Scan for the cell matching the given text and deliver its [X, Y] coordinate at center. 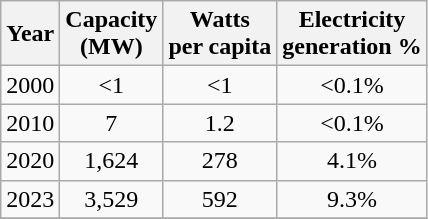
9.3% [352, 199]
4.1% [352, 161]
1,624 [112, 161]
7 [112, 123]
Year [30, 34]
2023 [30, 199]
2020 [30, 161]
2010 [30, 123]
Watts per capita [220, 34]
2000 [30, 85]
Capacity (MW) [112, 34]
1.2 [220, 123]
592 [220, 199]
278 [220, 161]
3,529 [112, 199]
Electricity generation % [352, 34]
